Search for the cell housing the specified text and yield its (X, Y) center coordinate. 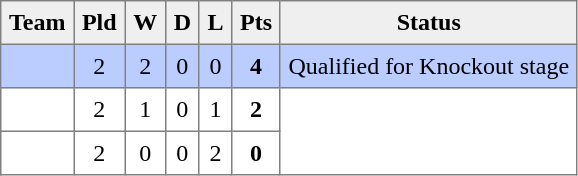
Team (38, 23)
D (182, 23)
Qualified for Knockout stage (428, 66)
4 (256, 66)
Pld (100, 23)
Status (428, 23)
L (216, 23)
Pts (256, 23)
W (145, 23)
